For the text-containing cell, return its midpoint in (X, Y) coordinate format. 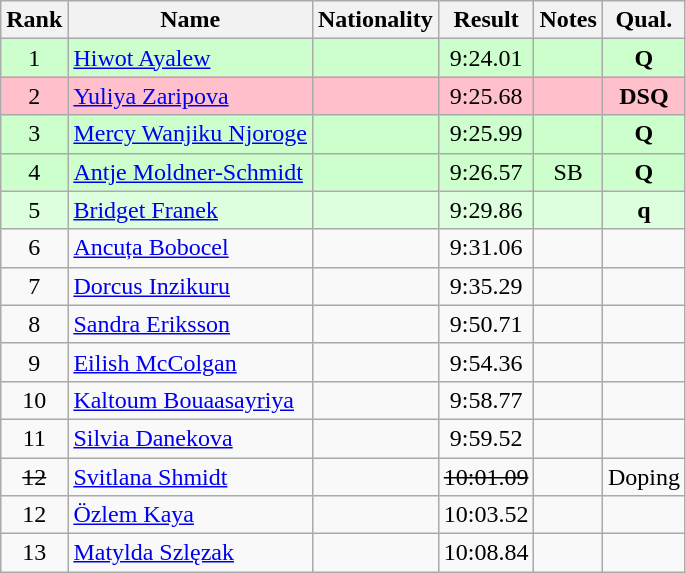
Qual. (644, 20)
9:31.06 (486, 248)
9:24.01 (486, 58)
10:03.52 (486, 515)
Sandra Eriksson (190, 324)
9:50.71 (486, 324)
Kaltoum Bouaasayriya (190, 400)
13 (34, 553)
Özlem Kaya (190, 515)
6 (34, 248)
Eilish McColgan (190, 362)
Result (486, 20)
Dorcus Inzikuru (190, 286)
9:25.68 (486, 96)
Ancuța Bobocel (190, 248)
Antje Moldner-Schmidt (190, 172)
Rank (34, 20)
9:35.29 (486, 286)
9 (34, 362)
9:54.36 (486, 362)
q (644, 210)
2 (34, 96)
DSQ (644, 96)
1 (34, 58)
11 (34, 438)
Matylda Szlęzak (190, 553)
Silvia Danekova (190, 438)
10:01.09 (486, 477)
Svitlana Shmidt (190, 477)
Name (190, 20)
Notes (568, 20)
Nationality (375, 20)
9:58.77 (486, 400)
8 (34, 324)
5 (34, 210)
3 (34, 134)
4 (34, 172)
SB (568, 172)
Yuliya Zaripova (190, 96)
9:25.99 (486, 134)
10 (34, 400)
9:29.86 (486, 210)
Doping (644, 477)
7 (34, 286)
Hiwot Ayalew (190, 58)
10:08.84 (486, 553)
9:26.57 (486, 172)
9:59.52 (486, 438)
Bridget Franek (190, 210)
Mercy Wanjiku Njoroge (190, 134)
